Locate the cell with the specified text and output its (x, y) center coordinate. 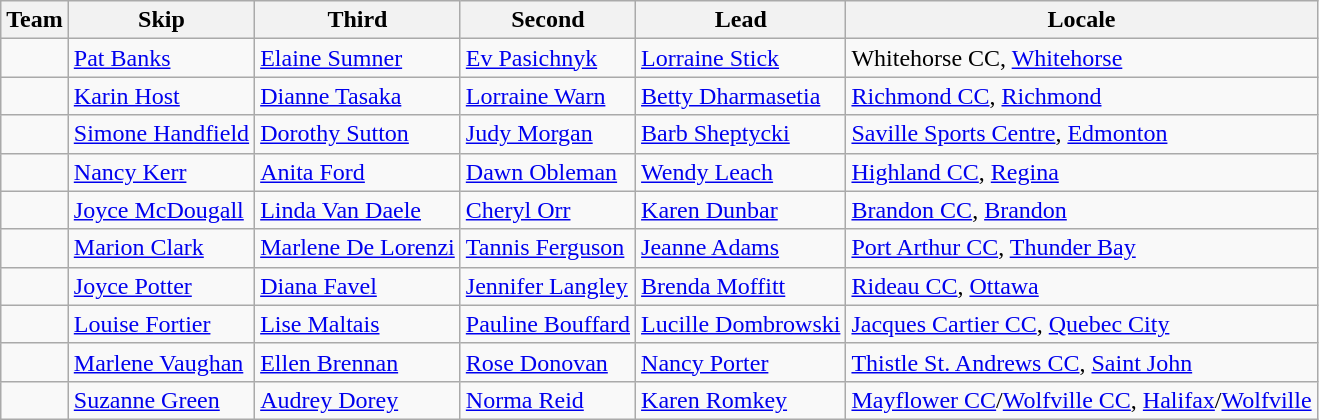
Betty Dharmasetia (741, 96)
Lise Maltais (358, 324)
Audrey Dorey (358, 400)
Lucille Dombrowski (741, 324)
Marion Clark (161, 248)
Team (35, 20)
Simone Handfield (161, 134)
Highland CC, Regina (1082, 172)
Judy Morgan (548, 134)
Jennifer Langley (548, 286)
Third (358, 20)
Whitehorse CC, Whitehorse (1082, 58)
Norma Reid (548, 400)
Port Arthur CC, Thunder Bay (1082, 248)
Louise Fortier (161, 324)
Wendy Leach (741, 172)
Nancy Kerr (161, 172)
Joyce Potter (161, 286)
Locale (1082, 20)
Karin Host (161, 96)
Jacques Cartier CC, Quebec City (1082, 324)
Pat Banks (161, 58)
Nancy Porter (741, 362)
Rose Donovan (548, 362)
Elaine Sumner (358, 58)
Thistle St. Andrews CC, Saint John (1082, 362)
Marlene Vaughan (161, 362)
Diana Favel (358, 286)
Skip (161, 20)
Brenda Moffitt (741, 286)
Rideau CC, Ottawa (1082, 286)
Dianne Tasaka (358, 96)
Ellen Brennan (358, 362)
Lorraine Stick (741, 58)
Suzanne Green (161, 400)
Lead (741, 20)
Barb Sheptycki (741, 134)
Karen Romkey (741, 400)
Brandon CC, Brandon (1082, 210)
Marlene De Lorenzi (358, 248)
Second (548, 20)
Lorraine Warn (548, 96)
Pauline Bouffard (548, 324)
Cheryl Orr (548, 210)
Jeanne Adams (741, 248)
Dawn Obleman (548, 172)
Saville Sports Centre, Edmonton (1082, 134)
Ev Pasichnyk (548, 58)
Joyce McDougall (161, 210)
Karen Dunbar (741, 210)
Linda Van Daele (358, 210)
Anita Ford (358, 172)
Mayflower CC/Wolfville CC, Halifax/Wolfville (1082, 400)
Tannis Ferguson (548, 248)
Richmond CC, Richmond (1082, 96)
Dorothy Sutton (358, 134)
